Return [X, Y] of the center of cell containing provided text 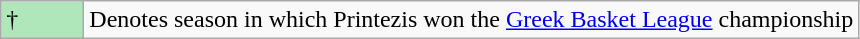
Denotes season in which Printezis won the Greek Basket League championship [472, 20]
† [42, 20]
